Detect which cell encompasses the target text, then output its (x, y) center coordinate. 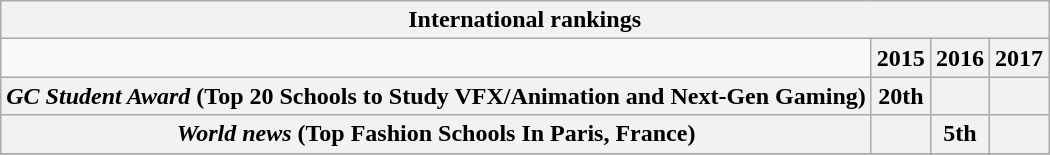
5th (960, 134)
2017 (1018, 58)
2015 (900, 58)
GC Student Award (Top 20 Schools to Study VFX/Animation and Next-Gen Gaming) (436, 96)
International rankings (525, 20)
2016 (960, 58)
20th (900, 96)
World news (Top Fashion Schools In Paris, France) (436, 134)
